Determine the [X, Y] coordinate at the center of the cell enclosing the given text.  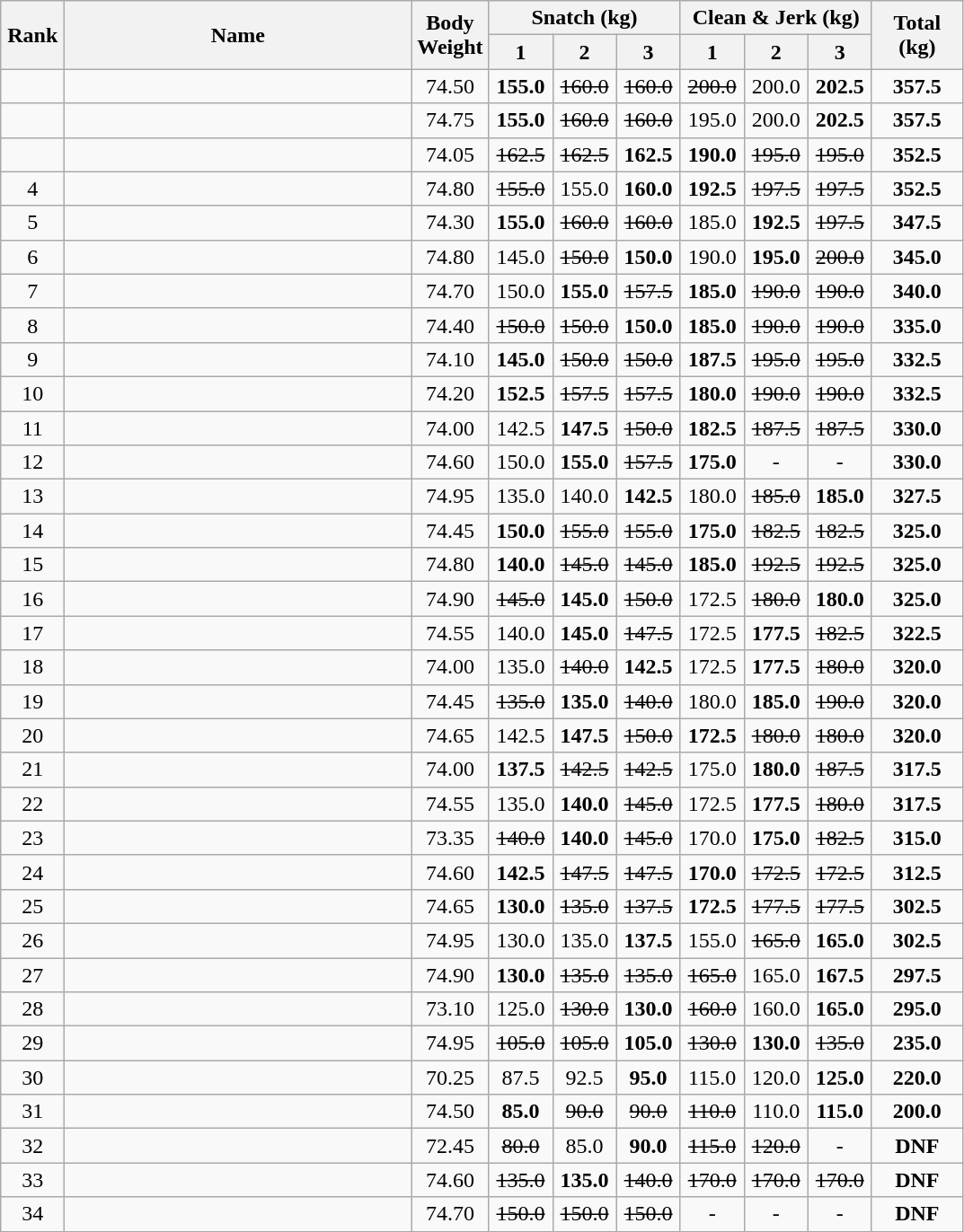
Clean & Jerk (kg) [776, 18]
32 [32, 1146]
95.0 [649, 1078]
7 [32, 291]
87.5 [521, 1078]
335.0 [916, 325]
312.5 [916, 872]
Name [238, 35]
34 [32, 1214]
Rank [32, 35]
11 [32, 428]
14 [32, 531]
167.5 [839, 974]
17 [32, 633]
23 [32, 838]
10 [32, 393]
24 [32, 872]
72.45 [450, 1146]
15 [32, 565]
315.0 [916, 838]
347.5 [916, 223]
16 [32, 599]
74.05 [450, 154]
297.5 [916, 974]
74.30 [450, 223]
5 [32, 223]
26 [32, 940]
235.0 [916, 1043]
12 [32, 462]
4 [32, 189]
74.10 [450, 359]
92.5 [584, 1078]
27 [32, 974]
220.0 [916, 1078]
31 [32, 1112]
152.5 [521, 393]
80.0 [521, 1146]
25 [32, 906]
6 [32, 257]
18 [32, 667]
322.5 [916, 633]
29 [32, 1043]
295.0 [916, 1009]
340.0 [916, 291]
30 [32, 1078]
8 [32, 325]
13 [32, 497]
74.20 [450, 393]
20 [32, 735]
9 [32, 359]
33 [32, 1180]
22 [32, 804]
Total (kg) [916, 35]
345.0 [916, 257]
19 [32, 701]
Snatch (kg) [584, 18]
74.40 [450, 325]
327.5 [916, 497]
Body Weight [450, 35]
70.25 [450, 1078]
21 [32, 770]
28 [32, 1009]
73.35 [450, 838]
74.75 [450, 120]
73.10 [450, 1009]
